Identify which cell holds the provided text, then report its [x, y] central coordinate. 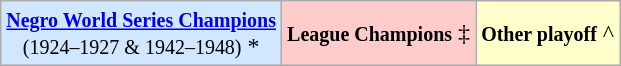
Negro World Series Champions(1924–1927 & 1942–1948) * [142, 34]
Other playoff ^ [548, 34]
League Champions ‡ [379, 34]
